Output the (X, Y) coordinate of the center of the cell containing the given text.  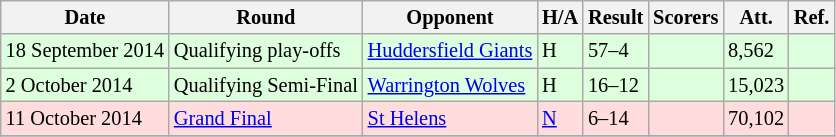
N (560, 118)
Huddersfield Giants (450, 51)
Warrington Wolves (450, 85)
Opponent (450, 17)
Date (85, 17)
Round (266, 17)
70,102 (756, 118)
Qualifying play-offs (266, 51)
18 September 2014 (85, 51)
Ref. (812, 17)
Result (616, 17)
St Helens (450, 118)
Att. (756, 17)
Grand Final (266, 118)
Qualifying Semi-Final (266, 85)
6–14 (616, 118)
57–4 (616, 51)
15,023 (756, 85)
11 October 2014 (85, 118)
Scorers (686, 17)
16–12 (616, 85)
8,562 (756, 51)
2 October 2014 (85, 85)
H/A (560, 17)
